Return the (X, Y) coordinate for the center point of the cell that contains the specified text.  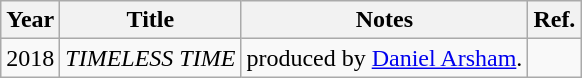
Ref. (554, 20)
Year (30, 20)
2018 (30, 58)
Title (150, 20)
Notes (384, 20)
TIMELESS TIME (150, 58)
produced by Daniel Arsham. (384, 58)
